Extract the (x, y) coordinate from the center of the cell holding the provided text.  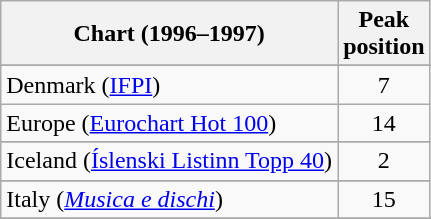
Iceland (Íslenski Listinn Topp 40) (170, 161)
15 (384, 199)
7 (384, 85)
2 (384, 161)
Europe (Eurochart Hot 100) (170, 123)
14 (384, 123)
Chart (1996–1997) (170, 34)
Italy (Musica e dischi) (170, 199)
Denmark (IFPI) (170, 85)
Peakposition (384, 34)
